Return (x, y) of the center of cell containing provided text 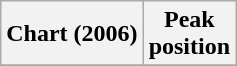
Peakposition (189, 34)
Chart (2006) (72, 34)
